Find where the given text appears and provide that cell's center as [X, Y] coordinate. 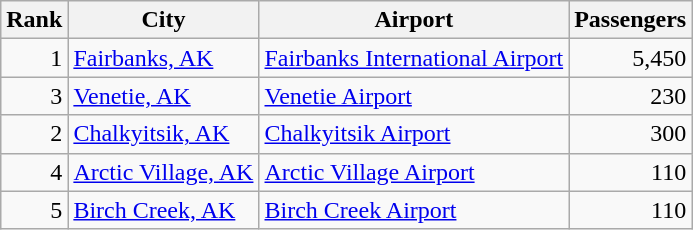
2 [34, 134]
City [164, 20]
Venetie, AK [164, 96]
4 [34, 172]
Fairbanks International Airport [414, 58]
Fairbanks, AK [164, 58]
Rank [34, 20]
5,450 [630, 58]
Birch Creek, AK [164, 210]
Venetie Airport [414, 96]
Chalkyitsik Airport [414, 134]
5 [34, 210]
230 [630, 96]
3 [34, 96]
Arctic Village, AK [164, 172]
Passengers [630, 20]
Chalkyitsik, AK [164, 134]
Airport [414, 20]
1 [34, 58]
300 [630, 134]
Arctic Village Airport [414, 172]
Birch Creek Airport [414, 210]
